Search for the cell housing the specified text and yield its [X, Y] center coordinate. 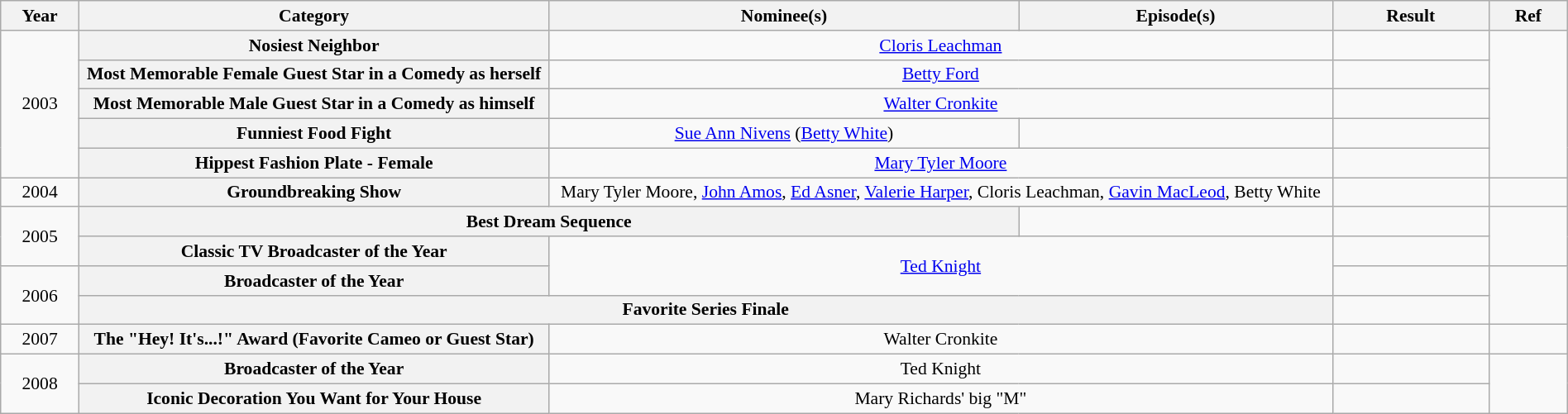
2005 [40, 236]
Classic TV Broadcaster of the Year [313, 251]
Hippest Fashion Plate - Female [313, 163]
2007 [40, 340]
Result [1411, 16]
Sue Ann Nivens (Betty White) [784, 134]
Year [40, 16]
Nosiest Neighbor [313, 45]
Iconic Decoration You Want for Your House [313, 398]
Funniest Food Fight [313, 134]
Episode(s) [1176, 16]
Most Memorable Female Guest Star in a Comedy as herself [313, 74]
2006 [40, 296]
The "Hey! It's...!" Award (Favorite Cameo or Guest Star) [313, 340]
Category [313, 16]
Betty Ford [941, 74]
Mary Richards' big "M" [941, 398]
Best Dream Sequence [549, 222]
Most Memorable Male Guest Star in a Comedy as himself [313, 104]
Nominee(s) [784, 16]
Favorite Series Finale [705, 310]
Groundbreaking Show [313, 193]
2008 [40, 383]
2004 [40, 193]
Ref [1528, 16]
Mary Tyler Moore [941, 163]
Cloris Leachman [941, 45]
Mary Tyler Moore, John Amos, Ed Asner, Valerie Harper, Cloris Leachman, Gavin MacLeod, Betty White [941, 193]
2003 [40, 104]
